Identify which cell holds the provided text, then report its [x, y] central coordinate. 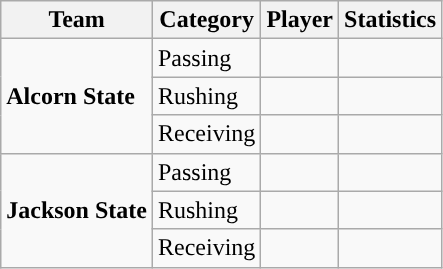
Jackson State [77, 210]
Team [77, 20]
Alcorn State [77, 96]
Category [206, 20]
Statistics [390, 20]
Player [300, 20]
